Provide the [X, Y] coordinate of the cell's center where the given text is located.  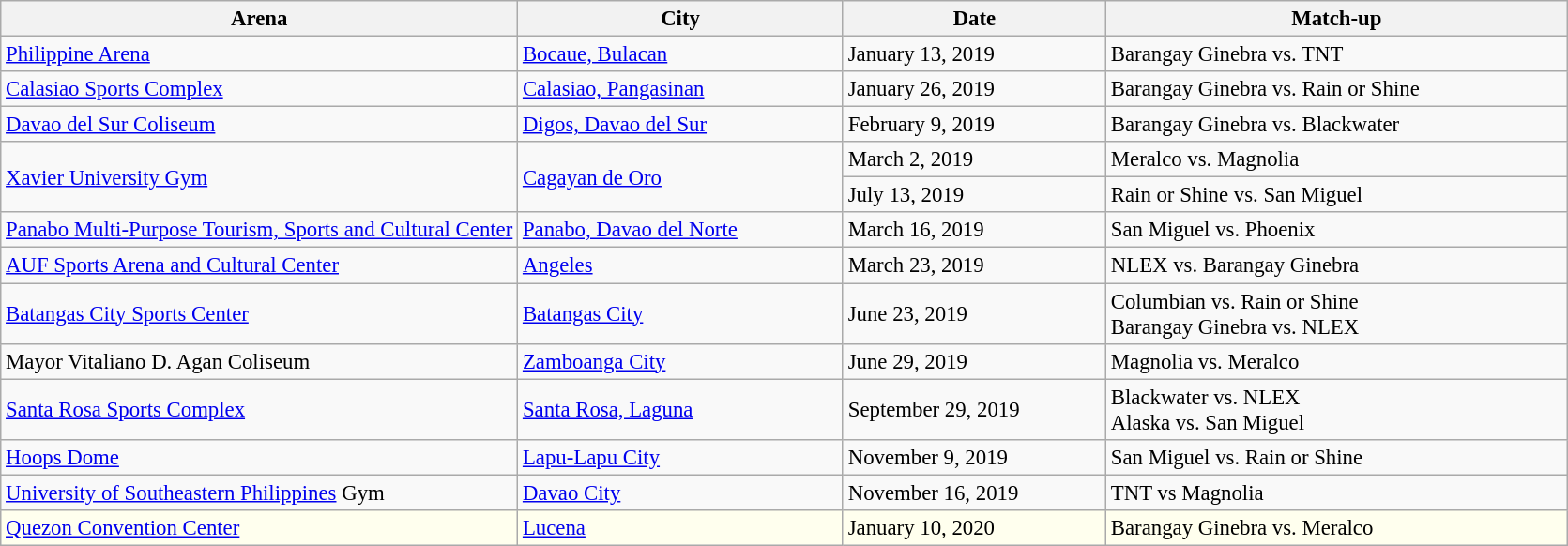
September 29, 2019 [974, 409]
Panabo, Davao del Norte [681, 230]
Quezon Convention Center [259, 528]
Hoops Dome [259, 457]
November 9, 2019 [974, 457]
Panabo Multi-Purpose Tourism, Sports and Cultural Center [259, 230]
Batangas City [681, 313]
San Miguel vs. Phoenix [1336, 230]
Barangay Ginebra vs. Rain or Shine [1336, 89]
Rain or Shine vs. San Miguel [1336, 195]
Philippine Arena [259, 54]
Digos, Davao del Sur [681, 125]
Magnolia vs. Meralco [1336, 361]
Batangas City Sports Center [259, 313]
Santa Rosa Sports Complex [259, 409]
Calasiao, Pangasinan [681, 89]
Mayor Vitaliano D. Agan Coliseum [259, 361]
Bocaue, Bulacan [681, 54]
Lapu-Lapu City [681, 457]
City [681, 19]
NLEX vs. Barangay Ginebra [1336, 265]
January 10, 2020 [974, 528]
March 16, 2019 [974, 230]
Cagayan de Oro [681, 176]
November 16, 2019 [974, 493]
June 23, 2019 [974, 313]
January 13, 2019 [974, 54]
Angeles [681, 265]
Blackwater vs. NLEXAlaska vs. San Miguel [1336, 409]
February 9, 2019 [974, 125]
January 26, 2019 [974, 89]
Santa Rosa, Laguna [681, 409]
Calasiao Sports Complex [259, 89]
March 2, 2019 [974, 159]
Columbian vs. Rain or ShineBarangay Ginebra vs. NLEX [1336, 313]
March 23, 2019 [974, 265]
Arena [259, 19]
Barangay Ginebra vs. Meralco [1336, 528]
June 29, 2019 [974, 361]
Meralco vs. Magnolia [1336, 159]
Match-up [1336, 19]
University of Southeastern Philippines Gym [259, 493]
Davao City [681, 493]
Xavier University Gym [259, 176]
Barangay Ginebra vs. TNT [1336, 54]
Date [974, 19]
Davao del Sur Coliseum [259, 125]
July 13, 2019 [974, 195]
Barangay Ginebra vs. Blackwater [1336, 125]
San Miguel vs. Rain or Shine [1336, 457]
AUF Sports Arena and Cultural Center [259, 265]
Lucena [681, 528]
Zamboanga City [681, 361]
TNT vs Magnolia [1336, 493]
